Extract the [X, Y] coordinate from the center of the cell holding the provided text.  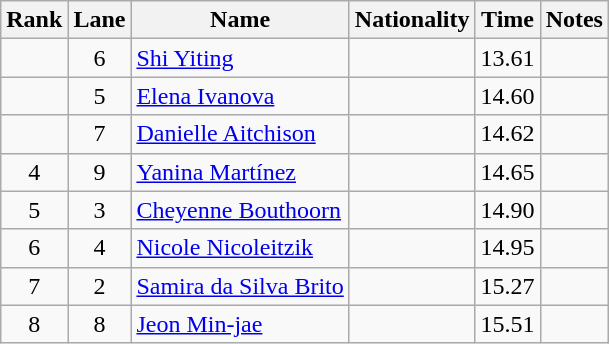
Cheyenne Bouthoorn [240, 210]
Name [240, 20]
Yanina Martínez [240, 172]
13.61 [508, 58]
3 [100, 210]
Lane [100, 20]
Notes [574, 20]
14.90 [508, 210]
2 [100, 286]
15.51 [508, 324]
Jeon Min-jae [240, 324]
Elena Ivanova [240, 96]
14.62 [508, 134]
Shi Yiting [240, 58]
Time [508, 20]
Nationality [412, 20]
Rank [34, 20]
Samira da Silva Brito [240, 286]
Nicole Nicoleitzik [240, 248]
Danielle Aitchison [240, 134]
14.60 [508, 96]
9 [100, 172]
14.65 [508, 172]
14.95 [508, 248]
15.27 [508, 286]
